Return (X, Y) of the center of cell containing provided text 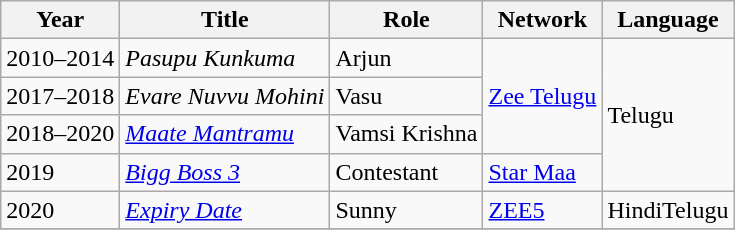
2020 (60, 210)
Vamsi Krishna (406, 134)
Zee Telugu (542, 96)
Maate Mantramu (225, 134)
Network (542, 20)
Pasupu Kunkuma (225, 58)
Star Maa (542, 172)
Contestant (406, 172)
ZEE5 (542, 210)
Language (668, 20)
Evare Nuvvu Mohini (225, 96)
Arjun (406, 58)
Year (60, 20)
HindiTelugu (668, 210)
2017–2018 (60, 96)
2019 (60, 172)
Title (225, 20)
Role (406, 20)
Vasu (406, 96)
2010–2014 (60, 58)
Telugu (668, 115)
2018–2020 (60, 134)
Expiry Date (225, 210)
Sunny (406, 210)
Bigg Boss 3 (225, 172)
